Determine the (x, y) coordinate at the center of the cell enclosing the given text.  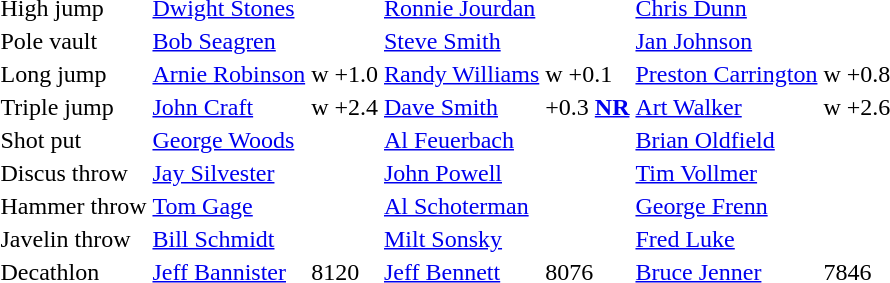
George Woods (229, 140)
Tom Gage (229, 206)
John Craft (229, 107)
Fred Luke (726, 239)
Jan Johnson (726, 41)
Al Feuerbach (462, 140)
Preston Carrington (726, 74)
Art Walker (726, 107)
Tim Vollmer (726, 173)
Arnie Robinson (229, 74)
Brian Oldfield (726, 140)
Steve Smith (462, 41)
George Frenn (726, 206)
Dave Smith (462, 107)
Milt Sonsky (462, 239)
Al Schoterman (462, 206)
Bill Schmidt (229, 239)
Bob Seagren (229, 41)
Jay Silvester (229, 173)
w +1.0 (345, 74)
w +0.1 (588, 74)
John Powell (462, 173)
Randy Williams (462, 74)
+0.3 NR (588, 107)
w +2.4 (345, 107)
